From the cell containing the given text, extract its center point as (X, Y) coordinate. 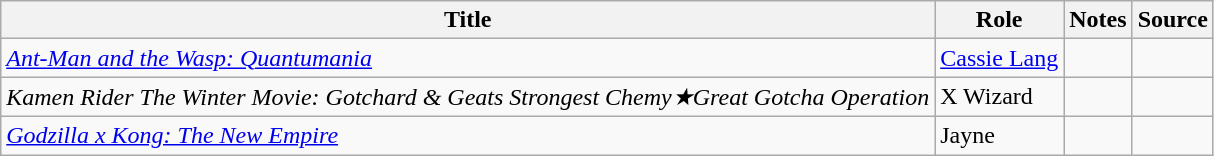
Kamen Rider The Winter Movie: Gotchard & Geats Strongest Chemy★Great Gotcha Operation (468, 97)
Role (1000, 20)
Source (1172, 20)
Jayne (1000, 135)
Cassie Lang (1000, 58)
Godzilla x Kong: The New Empire (468, 135)
Ant-Man and the Wasp: Quantumania (468, 58)
X Wizard (1000, 97)
Title (468, 20)
Notes (1098, 20)
